From the cell containing the given text, extract its center point as (x, y) coordinate. 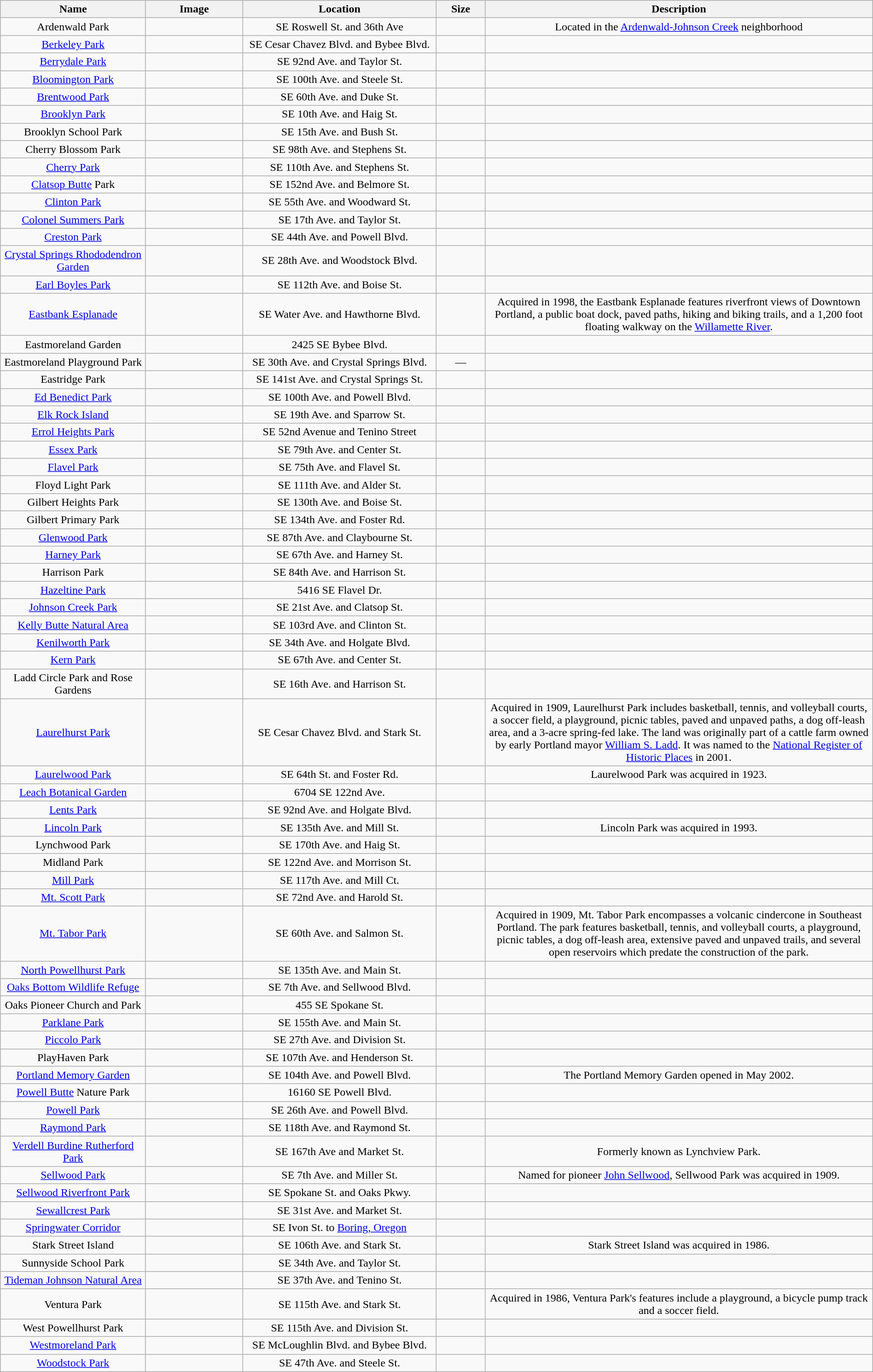
Name (73, 9)
Eastridge Park (73, 379)
Ventura Park (73, 1304)
Creston Park (73, 237)
Kelly Butte Natural Area (73, 625)
Laurelwood Park was acquired in 1923. (679, 775)
Laurelhurst Park (73, 732)
Brooklyn School Park (73, 132)
Berkeley Park (73, 44)
Leach Botanical Garden (73, 792)
— (460, 362)
Harrison Park (73, 572)
SE McLoughlin Blvd. and Bybee Blvd. (340, 1345)
SE 112th Ave. and Boise St. (340, 285)
Kenilworth Park (73, 642)
SE Spokane St. and Oaks Pkwy. (340, 1192)
Gilbert Primary Park (73, 520)
Cherry Blossom Park (73, 149)
Earl Boyles Park (73, 285)
Parklane Park (73, 1022)
SE 79th Ave. and Center St. (340, 450)
Floyd Light Park (73, 485)
SE 107th Ave. and Henderson St. (340, 1057)
Midland Park (73, 862)
SE 115th Ave. and Division St. (340, 1328)
SE 167th Ave and Market St. (340, 1151)
Sewallcrest Park (73, 1210)
SE 17th Ave. and Taylor St. (340, 220)
SE 72nd Ave. and Harold St. (340, 898)
SE 44th Ave. and Powell Blvd. (340, 237)
North Powellhurst Park (73, 970)
SE Ivon St. to Boring, Oregon (340, 1228)
SE 60th Ave. and Salmon St. (340, 934)
SE 10th Ave. and Haig St. (340, 114)
Lynchwood Park (73, 845)
SE 21st Ave. and Clatsop St. (340, 607)
SE 122nd Ave. and Morrison St. (340, 862)
Description (679, 9)
The Portland Memory Garden opened in May 2002. (679, 1075)
Gilbert Heights Park (73, 502)
SE 67th Ave. and Harney St. (340, 555)
Stark Street Island (73, 1245)
16160 SE Powell Blvd. (340, 1092)
SE 135th Ave. and Mill St. (340, 827)
Lincoln Park (73, 827)
Verdell Burdine Rutherford Park (73, 1151)
SE 87th Ave. and Claybourne St. (340, 537)
Piccolo Park (73, 1040)
SE 64th St. and Foster Rd. (340, 775)
SE 135th Ave. and Main St. (340, 970)
Berrydale Park (73, 62)
SE 37th Ave. and Tenino St. (340, 1280)
Image (194, 9)
SE Water Ave. and Hawthorne Blvd. (340, 315)
Ardenwald Park (73, 27)
Mt. Tabor Park (73, 934)
SE 75th Ave. and Flavel St. (340, 467)
Ladd Circle Park and Rose Gardens (73, 683)
Tideman Johnson Natural Area (73, 1280)
SE Cesar Chavez Blvd. and Stark St. (340, 732)
Lincoln Park was acquired in 1993. (679, 827)
Flavel Park (73, 467)
SE 31st Ave. and Market St. (340, 1210)
6704 SE 122nd Ave. (340, 792)
SE 84th Ave. and Harrison St. (340, 572)
SE 34th Ave. and Taylor St. (340, 1263)
SE 7th Ave. and Miller St. (340, 1175)
5416 SE Flavel Dr. (340, 590)
SE 30th Ave. and Crystal Springs Blvd. (340, 362)
Johnson Creek Park (73, 607)
SE 130th Ave. and Boise St. (340, 502)
Eastmoreland Playground Park (73, 362)
Eastbank Esplanade (73, 315)
Located in the Ardenwald-Johnson Creek neighborhood (679, 27)
Bloomington Park (73, 79)
SE 16th Ave. and Harrison St. (340, 683)
SE 19th Ave. and Sparrow St. (340, 415)
SE Cesar Chavez Blvd. and Bybee Blvd. (340, 44)
SE 26th Ave. and Powell Blvd. (340, 1110)
SE 100th Ave. and Steele St. (340, 79)
SE 117th Ave. and Mill Ct. (340, 880)
Sunnyside School Park (73, 1263)
Acquired in 1986, Ventura Park's features include a playground, a bicycle pump track and a soccer field. (679, 1304)
SE 98th Ave. and Stephens St. (340, 149)
Clinton Park (73, 202)
Clatsop Butte Park (73, 184)
Stark Street Island was acquired in 1986. (679, 1245)
Brentwood Park (73, 97)
SE 34th Ave. and Holgate Blvd. (340, 642)
SE 92nd Ave. and Holgate Blvd. (340, 810)
SE 52nd Avenue and Tenino Street (340, 432)
Crystal Springs Rhododendron Garden (73, 261)
SE 141st Ave. and Crystal Springs St. (340, 379)
SE 92nd Ave. and Taylor St. (340, 62)
SE 152nd Ave. and Belmore St. (340, 184)
SE 106th Ave. and Stark St. (340, 1245)
Raymond Park (73, 1127)
Ed Benedict Park (73, 397)
2425 SE Bybee Blvd. (340, 344)
SE 103rd Ave. and Clinton St. (340, 625)
SE 28th Ave. and Woodstock Blvd. (340, 261)
SE 134th Ave. and Foster Rd. (340, 520)
Essex Park (73, 450)
Location (340, 9)
Brooklyn Park (73, 114)
Sellwood Riverfront Park (73, 1192)
Lents Park (73, 810)
Westmoreland Park (73, 1345)
Harney Park (73, 555)
Elk Rock Island (73, 415)
SE 67th Ave. and Center St. (340, 660)
SE 118th Ave. and Raymond St. (340, 1127)
Named for pioneer John Sellwood, Sellwood Park was acquired in 1909. (679, 1175)
Portland Memory Garden (73, 1075)
Glenwood Park (73, 537)
Powell Park (73, 1110)
Errol Heights Park (73, 432)
Oaks Bottom Wildlife Refuge (73, 987)
Kern Park (73, 660)
Oaks Pioneer Church and Park (73, 1005)
SE 60th Ave. and Duke St. (340, 97)
Woodstock Park (73, 1363)
SE 111th Ave. and Alder St. (340, 485)
Size (460, 9)
Mt. Scott Park (73, 898)
Cherry Park (73, 167)
Mill Park (73, 880)
Colonel Summers Park (73, 220)
SE 55th Ave. and Woodward St. (340, 202)
SE 15th Ave. and Bush St. (340, 132)
455 SE Spokane St. (340, 1005)
SE 104th Ave. and Powell Blvd. (340, 1075)
SE 155th Ave. and Main St. (340, 1022)
Hazeltine Park (73, 590)
Sellwood Park (73, 1175)
Powell Butte Nature Park (73, 1092)
SE 47th Ave. and Steele St. (340, 1363)
SE 100th Ave. and Powell Blvd. (340, 397)
Formerly known as Lynchview Park. (679, 1151)
West Powellhurst Park (73, 1328)
Eastmoreland Garden (73, 344)
SE 115th Ave. and Stark St. (340, 1304)
SE 27th Ave. and Division St. (340, 1040)
SE 110th Ave. and Stephens St. (340, 167)
SE Roswell St. and 36th Ave (340, 27)
Springwater Corridor (73, 1228)
PlayHaven Park (73, 1057)
SE 7th Ave. and Sellwood Blvd. (340, 987)
Laurelwood Park (73, 775)
SE 170th Ave. and Haig St. (340, 845)
